From the cell containing the given text, extract its center point as (X, Y) coordinate. 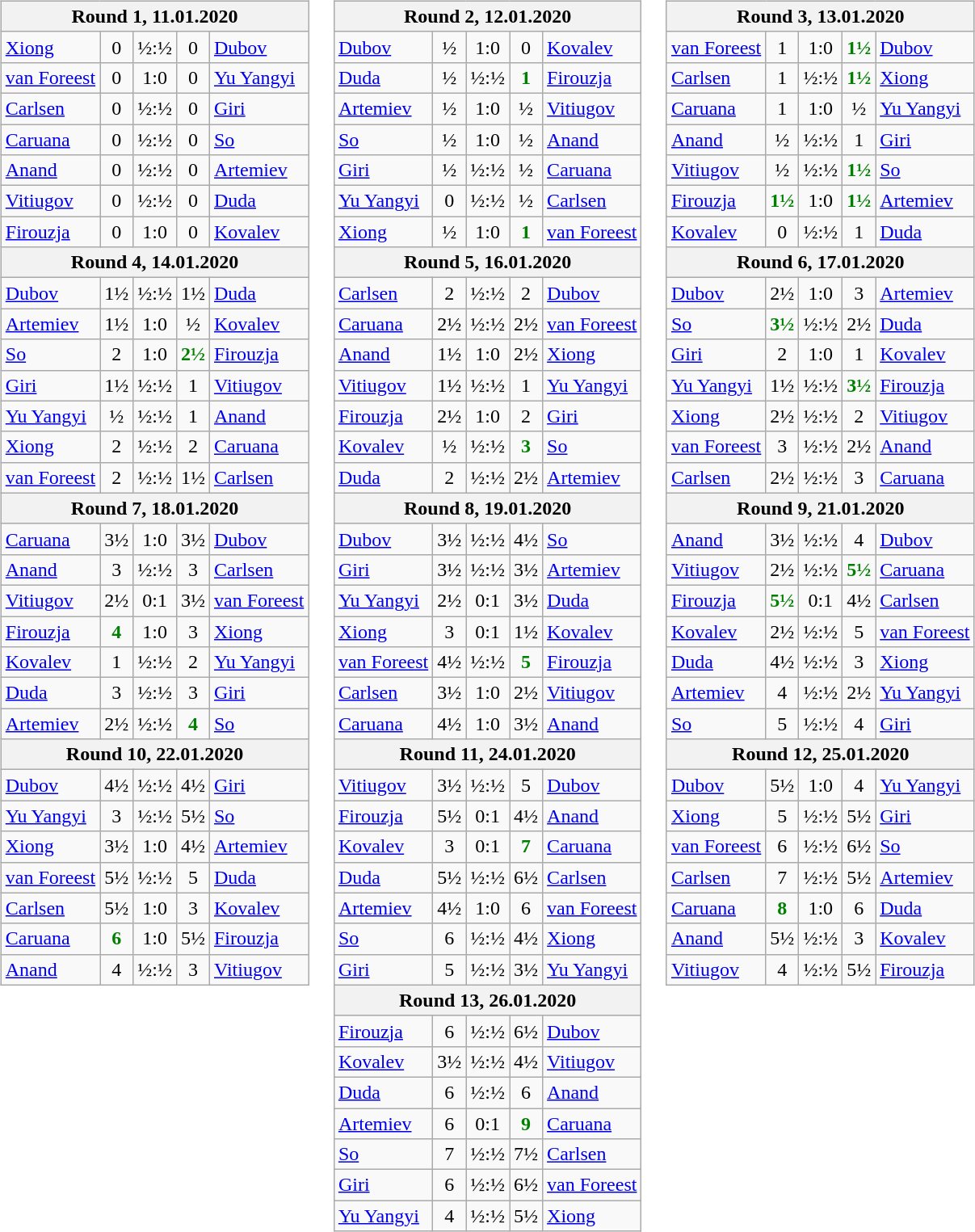
Round 12, 25.01.2020 (821, 755)
Round 11, 24.01.2020 (488, 755)
Round 4, 14.01.2020 (155, 263)
Round 5, 16.01.2020 (488, 263)
Round 3, 13.01.2020 (821, 16)
Round 6, 17.01.2020 (821, 263)
Round 9, 21.01.2020 (821, 508)
7½ (527, 1154)
8 (782, 908)
Round 2, 12.01.2020 (488, 16)
Round 13, 26.01.2020 (488, 1000)
Round 1, 11.01.2020 (155, 16)
Round 10, 22.01.2020 (155, 755)
Round 8, 19.01.2020 (488, 508)
9 (527, 1124)
Round 7, 18.01.2020 (155, 508)
